Locate the cell with the specified text and output its [X, Y] center coordinate. 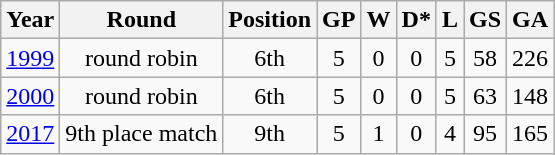
Round [142, 20]
9th [270, 134]
58 [486, 58]
63 [486, 96]
GS [486, 20]
2000 [30, 96]
95 [486, 134]
D* [416, 20]
4 [450, 134]
165 [530, 134]
L [450, 20]
148 [530, 96]
GP [339, 20]
GA [530, 20]
1999 [30, 58]
226 [530, 58]
W [378, 20]
1 [378, 134]
2017 [30, 134]
Position [270, 20]
9th place match [142, 134]
Year [30, 20]
